Capture the cell that displays the provided text and extract its (x, y) central coordinate. 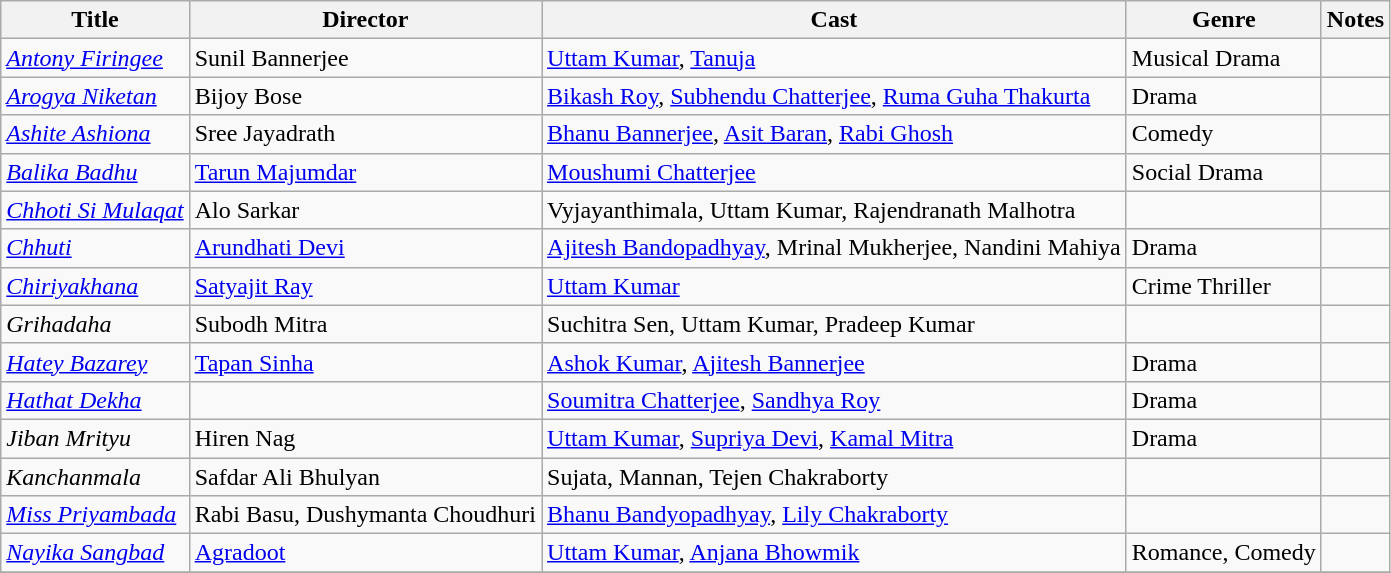
Chiriyakhana (95, 286)
Bhanu Bandyopadhyay, Lily Chakraborty (834, 515)
Ajitesh Bandopadhyay, Mrinal Mukherjee, Nandini Mahiya (834, 248)
Chhuti (95, 248)
Soumitra Chatterjee, Sandhya Roy (834, 400)
Bikash Roy, Subhendu Chatterjee, Ruma Guha Thakurta (834, 96)
Rabi Basu, Dushymanta Choudhuri (365, 515)
Uttam Kumar, Anjana Bhowmik (834, 553)
Antony Firingee (95, 58)
Agradoot (365, 553)
Jiban Mrityu (95, 438)
Uttam Kumar, Tanuja (834, 58)
Sunil Bannerjee (365, 58)
Title (95, 20)
Ashite Ashiona (95, 134)
Suchitra Sen, Uttam Kumar, Pradeep Kumar (834, 324)
Comedy (1224, 134)
Tapan Sinha (365, 362)
Miss Priyambada (95, 515)
Ashok Kumar, Ajitesh Bannerjee (834, 362)
Arundhati Devi (365, 248)
Bhanu Bannerjee, Asit Baran, Rabi Ghosh (834, 134)
Tarun Majumdar (365, 172)
Vyjayanthimala, Uttam Kumar, Rajendranath Malhotra (834, 210)
Arogya Niketan (95, 96)
Alo Sarkar (365, 210)
Grihadaha (95, 324)
Cast (834, 20)
Chhoti Si Mulaqat (95, 210)
Moushumi Chatterjee (834, 172)
Director (365, 20)
Bijoy Bose (365, 96)
Balika Badhu (95, 172)
Hathat Dekha (95, 400)
Notes (1355, 20)
Social Drama (1224, 172)
Hatey Bazarey (95, 362)
Sujata, Mannan, Tejen Chakraborty (834, 477)
Uttam Kumar, Supriya Devi, Kamal Mitra (834, 438)
Uttam Kumar (834, 286)
Musical Drama (1224, 58)
Satyajit Ray (365, 286)
Kanchanmala (95, 477)
Genre (1224, 20)
Hiren Nag (365, 438)
Subodh Mitra (365, 324)
Romance, Comedy (1224, 553)
Safdar Ali Bhulyan (365, 477)
Crime Thriller (1224, 286)
Sree Jayadrath (365, 134)
Nayika Sangbad (95, 553)
